From the cell containing the given text, extract its center point as (X, Y) coordinate. 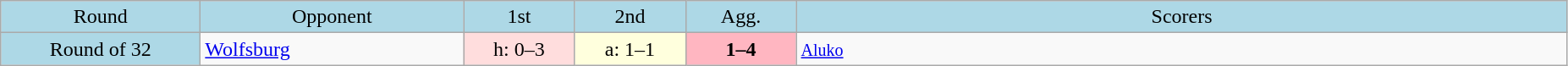
Round of 32 (101, 49)
h: 0–3 (520, 49)
Wolfsburg (332, 49)
Round (101, 17)
Scorers (1181, 17)
1–4 (741, 49)
Aluko (1181, 49)
Opponent (332, 17)
a: 1–1 (630, 49)
2nd (630, 17)
1st (520, 17)
Agg. (741, 17)
